For the text-containing cell, return its midpoint in (X, Y) coordinate format. 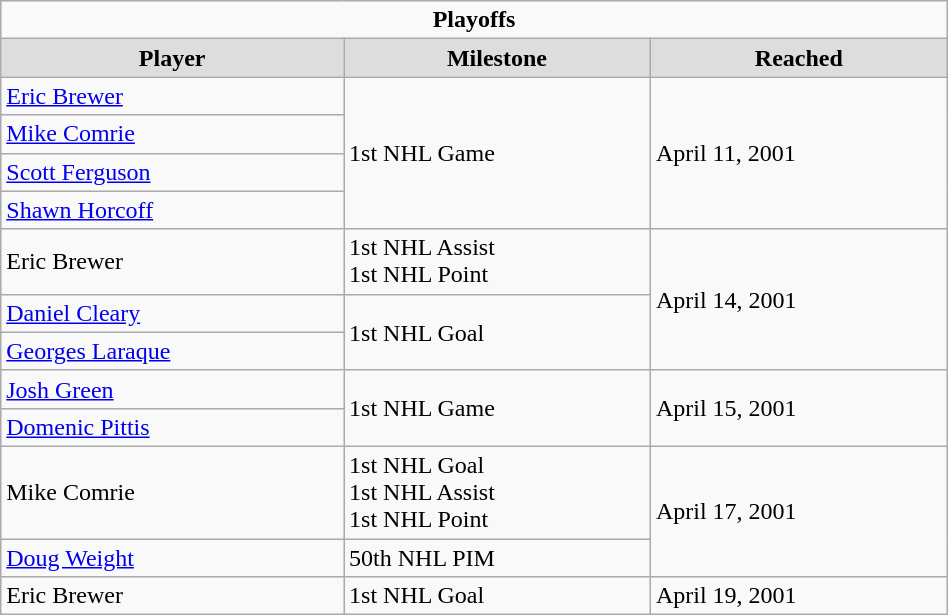
1st NHL Assist1st NHL Point (498, 262)
April 19, 2001 (798, 596)
Daniel Cleary (172, 313)
Doug Weight (172, 557)
Milestone (498, 58)
April 15, 2001 (798, 408)
Domenic Pittis (172, 427)
Player (172, 58)
Playoffs (474, 20)
April 17, 2001 (798, 511)
Shawn Horcoff (172, 210)
50th NHL PIM (498, 557)
Reached (798, 58)
Scott Ferguson (172, 172)
Georges Laraque (172, 351)
April 11, 2001 (798, 153)
April 14, 2001 (798, 300)
Josh Green (172, 389)
1st NHL Goal1st NHL Assist1st NHL Point (498, 492)
